For the text-containing cell, return its midpoint in [X, Y] coordinate format. 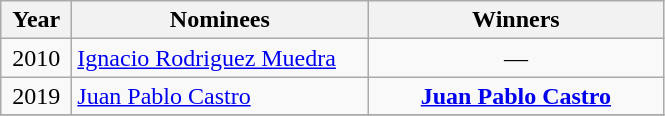
Year [36, 20]
— [516, 58]
Nominees [220, 20]
2010 [36, 58]
Winners [516, 20]
Ignacio Rodriguez Muedra [220, 58]
2019 [36, 96]
